For the text-containing cell, return its midpoint in (x, y) coordinate format. 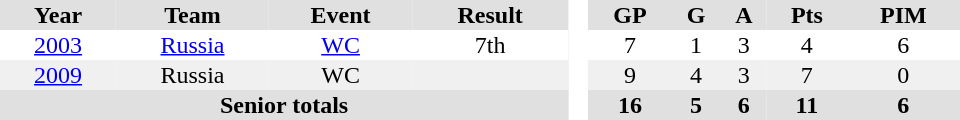
2009 (58, 75)
16 (630, 105)
0 (904, 75)
Team (192, 15)
G (696, 15)
9 (630, 75)
Result (490, 15)
7th (490, 45)
Pts (807, 15)
PIM (904, 15)
11 (807, 105)
GP (630, 15)
1 (696, 45)
Event (341, 15)
A (744, 15)
Senior totals (284, 105)
5 (696, 105)
Year (58, 15)
2003 (58, 45)
